Determine the [x, y] coordinate at the center of the cell enclosing the given text.  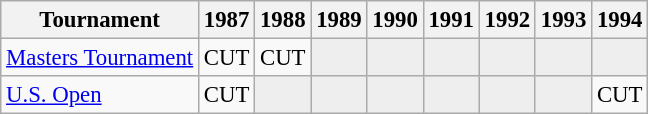
1993 [563, 20]
U.S. Open [100, 95]
1987 [227, 20]
1988 [283, 20]
1990 [395, 20]
1994 [620, 20]
1992 [507, 20]
Tournament [100, 20]
1991 [451, 20]
1989 [339, 20]
Masters Tournament [100, 58]
